Pinpoint the cell where the given text exists, returning its (X, Y) midpoint coordinate. 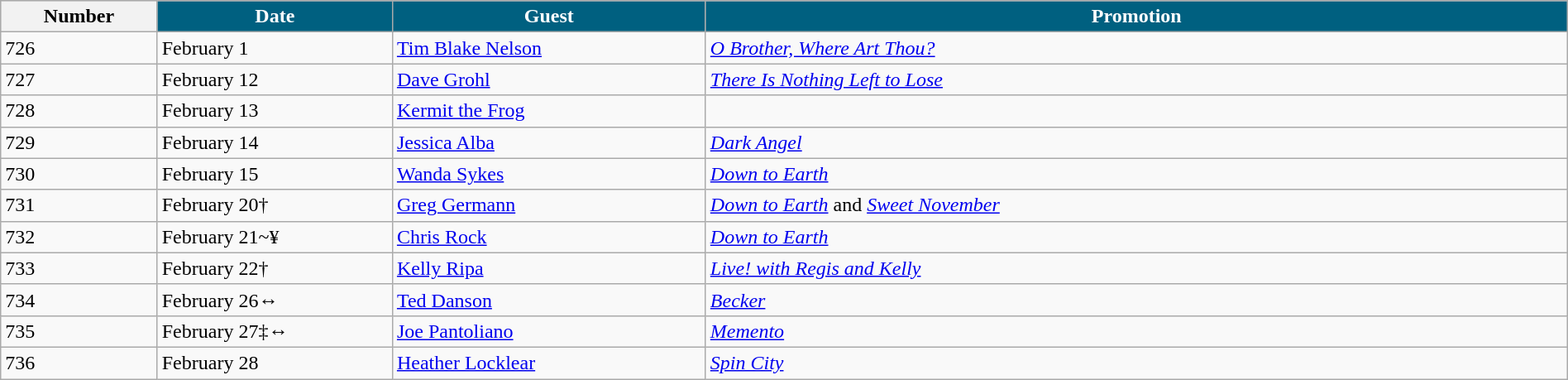
729 (79, 142)
733 (79, 268)
Promotion (1136, 17)
February 15 (275, 174)
Dark Angel (1136, 142)
726 (79, 48)
February 28 (275, 363)
Becker (1136, 300)
Kermit the Frog (549, 111)
728 (79, 111)
February 21~¥ (275, 237)
Greg Germann (549, 205)
Jessica Alba (549, 142)
Dave Grohl (549, 79)
February 20† (275, 205)
February 22† (275, 268)
February 12 (275, 79)
February 27‡↔ (275, 331)
Kelly Ripa (549, 268)
Memento (1136, 331)
Wanda Sykes (549, 174)
Down to Earth and Sweet November (1136, 205)
735 (79, 331)
732 (79, 237)
February 13 (275, 111)
Chris Rock (549, 237)
Heather Locklear (549, 363)
There Is Nothing Left to Lose (1136, 79)
Date (275, 17)
Spin City (1136, 363)
736 (79, 363)
Live! with Regis and Kelly (1136, 268)
Tim Blake Nelson (549, 48)
Joe Pantoliano (549, 331)
734 (79, 300)
730 (79, 174)
February 26↔ (275, 300)
727 (79, 79)
February 14 (275, 142)
Ted Danson (549, 300)
731 (79, 205)
February 1 (275, 48)
Number (79, 17)
O Brother, Where Art Thou? (1136, 48)
Guest (549, 17)
